Scan for the cell matching the given text and deliver its [x, y] coordinate at center. 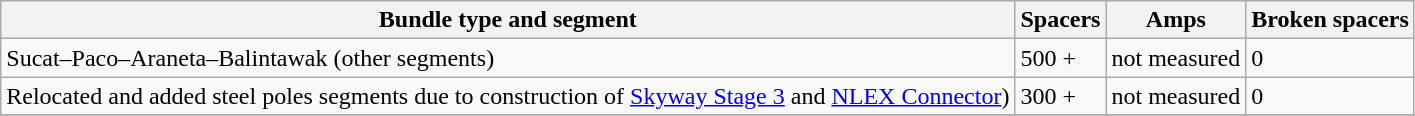
Spacers [1060, 20]
300 + [1060, 96]
Relocated and added steel poles segments due to construction of Skyway Stage 3 and NLEX Connector) [508, 96]
Broken spacers [1330, 20]
Sucat–Paco–Araneta–Balintawak (other segments) [508, 58]
500 + [1060, 58]
Amps [1176, 20]
Bundle type and segment [508, 20]
